Provide the (X, Y) coordinate of the cell's center where the given text is located.  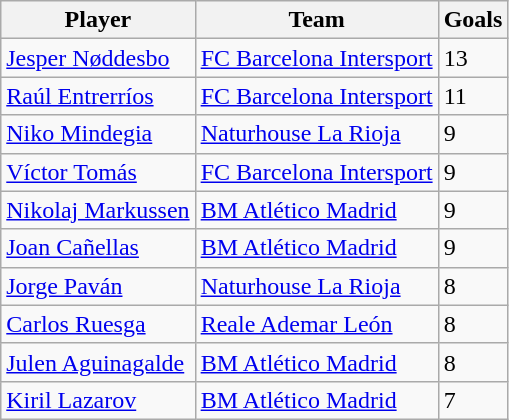
7 (473, 400)
Nikolaj Markussen (98, 210)
Reale Ademar León (316, 324)
Team (316, 20)
Raúl Entrerríos (98, 96)
Goals (473, 20)
Niko Mindegia (98, 134)
Carlos Ruesga (98, 324)
11 (473, 96)
13 (473, 58)
Jesper Nøddesbo (98, 58)
Player (98, 20)
Jorge Paván (98, 286)
Víctor Tomás (98, 172)
Kiril Lazarov (98, 400)
Julen Aguinagalde (98, 362)
Joan Cañellas (98, 248)
